Return [X, Y] of the center of cell containing provided text 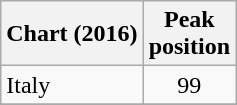
Peakposition [189, 34]
Chart (2016) [72, 34]
Italy [72, 85]
99 [189, 85]
